Capture the cell that displays the provided text and extract its [X, Y] central coordinate. 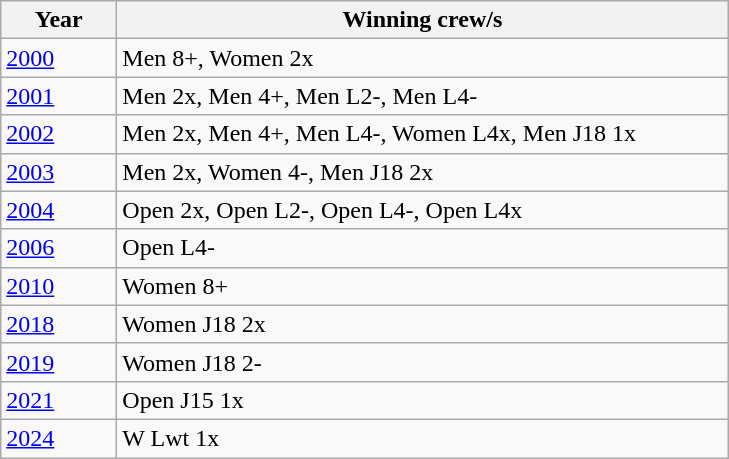
2001 [59, 96]
Open 2x, Open L2-, Open L4-, Open L4x [422, 210]
2021 [59, 400]
2024 [59, 438]
2004 [59, 210]
2018 [59, 324]
2006 [59, 248]
2000 [59, 58]
2003 [59, 172]
W Lwt 1x [422, 438]
Year [59, 20]
Men 2x, Women 4-, Men J18 2x [422, 172]
2010 [59, 286]
Men 2x, Men 4+, Men L4-, Women L4x, Men J18 1x [422, 134]
Open J15 1x [422, 400]
Women 8+ [422, 286]
Open L4- [422, 248]
Women J18 2- [422, 362]
2002 [59, 134]
2019 [59, 362]
Women J18 2x [422, 324]
Men 2x, Men 4+, Men L2-, Men L4- [422, 96]
Winning crew/s [422, 20]
Men 8+, Women 2x [422, 58]
